From the cell containing the given text, extract its center point as (x, y) coordinate. 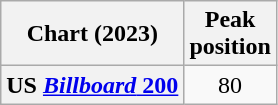
US Billboard 200 (92, 85)
Peakposition (230, 34)
Chart (2023) (92, 34)
80 (230, 85)
